Search for the cell housing the specified text and yield its [X, Y] center coordinate. 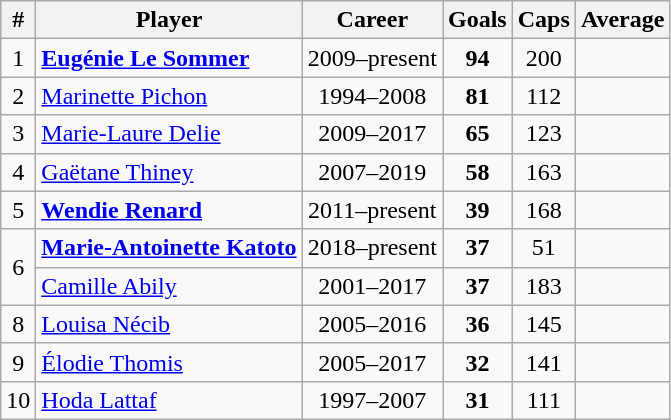
2005–2017 [372, 362]
2009–2017 [372, 134]
Élodie Thomis [169, 362]
Marie-Laure Delie [169, 134]
Wendie Renard [169, 210]
81 [477, 96]
Camille Abily [169, 286]
9 [18, 362]
4 [18, 172]
31 [477, 400]
2 [18, 96]
2011–present [372, 210]
2005–2016 [372, 324]
112 [544, 96]
# [18, 20]
Average [622, 20]
51 [544, 248]
6 [18, 267]
183 [544, 286]
Gaëtane Thiney [169, 172]
Hoda Lattaf [169, 400]
94 [477, 58]
Player [169, 20]
3 [18, 134]
8 [18, 324]
Marinette Pichon [169, 96]
163 [544, 172]
Career [372, 20]
36 [477, 324]
Eugénie Le Sommer [169, 58]
65 [477, 134]
2007–2019 [372, 172]
168 [544, 210]
1 [18, 58]
2001–2017 [372, 286]
10 [18, 400]
Marie-Antoinette Katoto [169, 248]
123 [544, 134]
32 [477, 362]
Caps [544, 20]
Goals [477, 20]
1997–2007 [372, 400]
111 [544, 400]
2018–present [372, 248]
200 [544, 58]
2009–present [372, 58]
1994–2008 [372, 96]
58 [477, 172]
Louisa Nécib [169, 324]
39 [477, 210]
145 [544, 324]
141 [544, 362]
5 [18, 210]
